Find where the given text appears and provide that cell's center as (X, Y) coordinate. 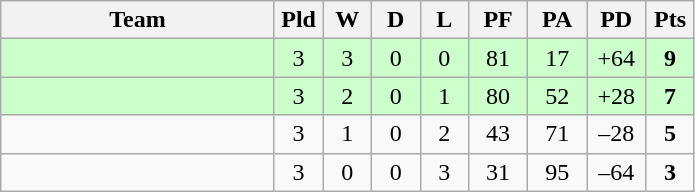
L (444, 20)
Pts (670, 20)
43 (498, 134)
PA (558, 20)
Pld (298, 20)
+28 (616, 96)
52 (558, 96)
7 (670, 96)
Team (138, 20)
D (396, 20)
–64 (616, 172)
80 (498, 96)
31 (498, 172)
PD (616, 20)
9 (670, 58)
95 (558, 172)
81 (498, 58)
17 (558, 58)
–28 (616, 134)
W (348, 20)
+64 (616, 58)
5 (670, 134)
PF (498, 20)
71 (558, 134)
